Provide the (x, y) coordinate of the cell's center where the given text is located.  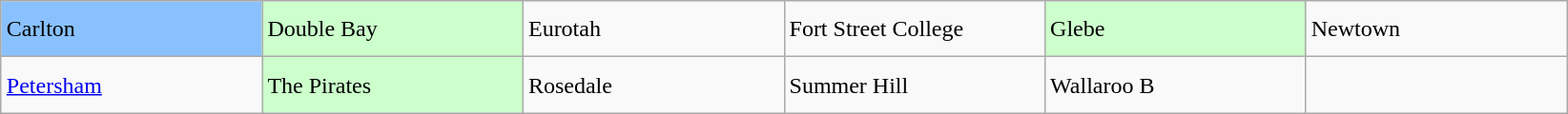
Newtown (1436, 28)
Petersham (132, 85)
The Pirates (393, 85)
Summer Hill (915, 85)
Fort Street College (915, 28)
Carlton (132, 28)
Eurotah (653, 28)
Rosedale (653, 85)
Wallaroo B (1176, 85)
Double Bay (393, 28)
Glebe (1176, 28)
